Scan for the cell matching the given text and deliver its [x, y] coordinate at center. 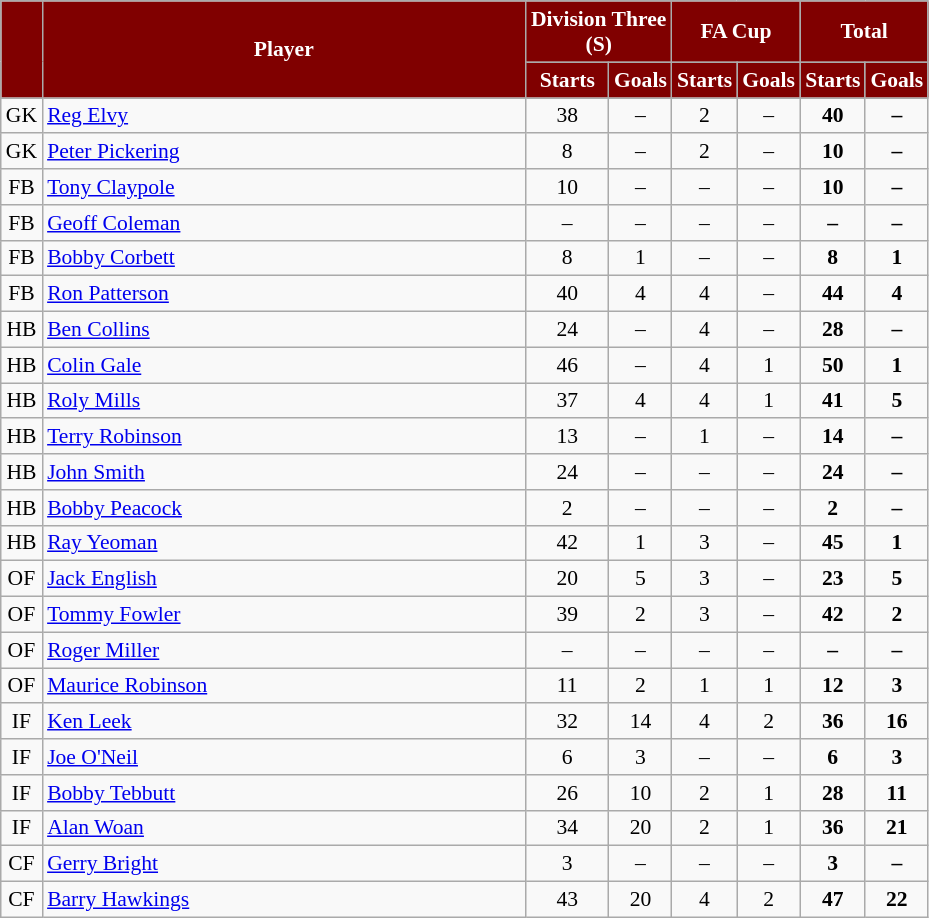
Colin Gale [284, 365]
13 [568, 437]
21 [896, 828]
44 [832, 294]
Jack English [284, 579]
50 [832, 365]
Joe O'Neil [284, 757]
22 [896, 900]
John Smith [284, 472]
39 [568, 615]
Peter Pickering [284, 152]
Geoff Coleman [284, 223]
Bobby Corbett [284, 258]
Tony Claypole [284, 187]
Roly Mills [284, 401]
26 [568, 793]
Terry Robinson [284, 437]
Barry Hawkings [284, 900]
Ron Patterson [284, 294]
45 [832, 543]
Player [284, 50]
37 [568, 401]
Ben Collins [284, 330]
FA Cup [736, 32]
Bobby Peacock [284, 508]
38 [568, 116]
Maurice Robinson [284, 686]
Ray Yeoman [284, 543]
23 [832, 579]
Reg Elvy [284, 116]
12 [832, 686]
46 [568, 365]
32 [568, 722]
Alan Woan [284, 828]
47 [832, 900]
41 [832, 401]
Bobby Tebbutt [284, 793]
34 [568, 828]
Gerry Bright [284, 864]
Roger Miller [284, 650]
Ken Leek [284, 722]
43 [568, 900]
Tommy Fowler [284, 615]
Total [864, 32]
Division Three (S) [599, 32]
16 [896, 722]
